Search for the cell housing the specified text and yield its (x, y) center coordinate. 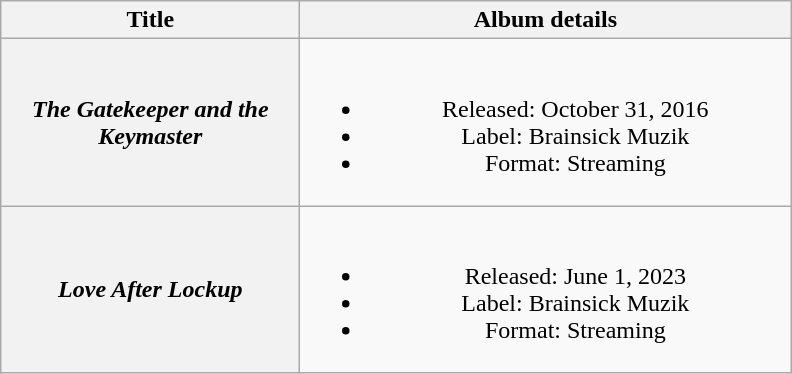
Released: October 31, 2016Label: Brainsick MuzikFormat: Streaming (546, 122)
Love After Lockup (150, 290)
Released: June 1, 2023Label: Brainsick MuzikFormat: Streaming (546, 290)
The Gatekeeper and the Keymaster (150, 122)
Album details (546, 20)
Title (150, 20)
